Identify which cell holds the provided text, then report its (x, y) central coordinate. 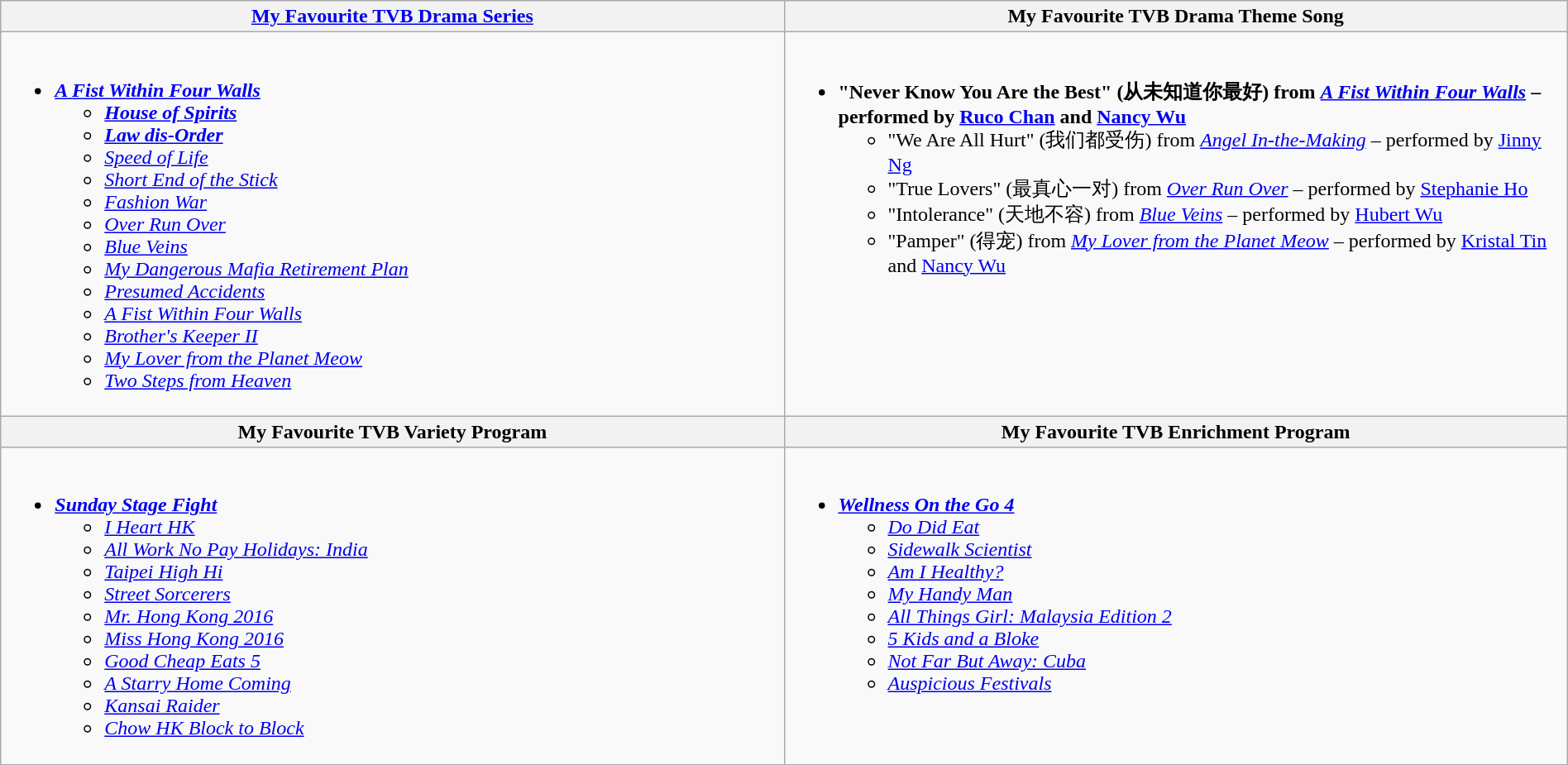
My Favourite TVB Enrichment Program (1176, 432)
My Favourite TVB Drama Series (392, 17)
My Favourite TVB Drama Theme Song (1176, 17)
My Favourite TVB Variety Program (392, 432)
